Detect which cell encompasses the target text, then output its (X, Y) center coordinate. 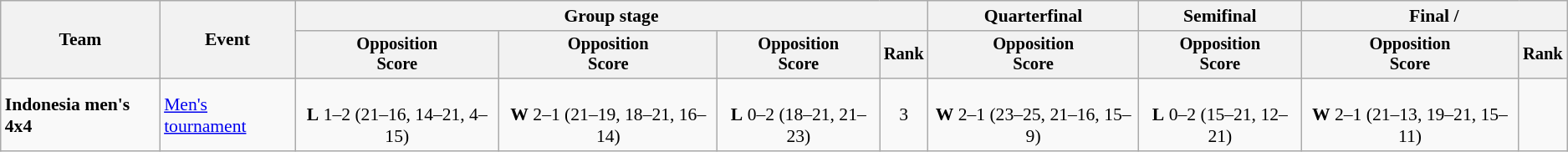
Event (227, 40)
Semifinal (1220, 16)
3 (904, 115)
Group stage (612, 16)
Team (80, 40)
W 2–1 (23–25, 21–16, 15–9) (1033, 115)
Men's tournament (227, 115)
W 2–1 (21–19, 18–21, 16–14) (609, 115)
Indonesia men's 4x4 (80, 115)
W 2–1 (21–13, 19–21, 15–11) (1410, 115)
Quarterfinal (1033, 16)
L 0–2 (18–21, 21–23) (799, 115)
L 1–2 (21–16, 14–21, 4–15) (397, 115)
Final / (1434, 16)
L 0–2 (15–21, 12–21) (1220, 115)
